Determine the (X, Y) coordinate at the center of the cell enclosing the given text.  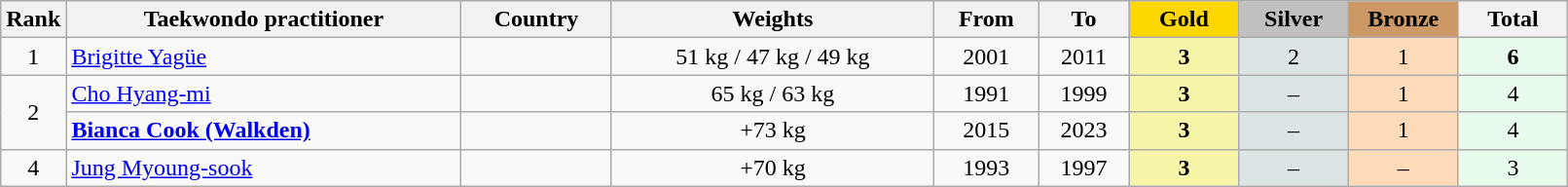
+73 kg (773, 131)
2011 (1084, 56)
1997 (1084, 168)
To (1084, 19)
Weights (773, 19)
+70 kg (773, 168)
Rank (33, 19)
Cho Hyang-mi (264, 93)
2001 (987, 56)
1991 (987, 93)
Brigitte Yagüe (264, 56)
From (987, 19)
1993 (987, 168)
Bianca Cook (Walkden) (264, 131)
2023 (1084, 131)
Country (536, 19)
65 kg / 63 kg (773, 93)
6 (1513, 56)
Taekwondo practitioner (264, 19)
Bronze (1404, 19)
1999 (1084, 93)
Gold (1184, 19)
Total (1513, 19)
2015 (987, 131)
Silver (1295, 19)
51 kg / 47 kg / 49 kg (773, 56)
Jung Myoung-sook (264, 168)
